Output the [X, Y] coordinate of the center of the cell containing the given text.  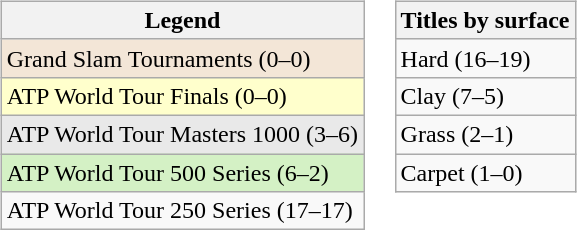
Hard (16–19) [485, 58]
Grand Slam Tournaments (0–0) [182, 58]
ATP World Tour Masters 1000 (3–6) [182, 134]
Legend [182, 20]
ATP World Tour 250 Series (17–17) [182, 211]
Titles by surface [485, 20]
Grass (2–1) [485, 134]
ATP World Tour Finals (0–0) [182, 96]
Clay (7–5) [485, 96]
Carpet (1–0) [485, 173]
ATP World Tour 500 Series (6–2) [182, 173]
